Search for the cell housing the specified text and yield its [X, Y] center coordinate. 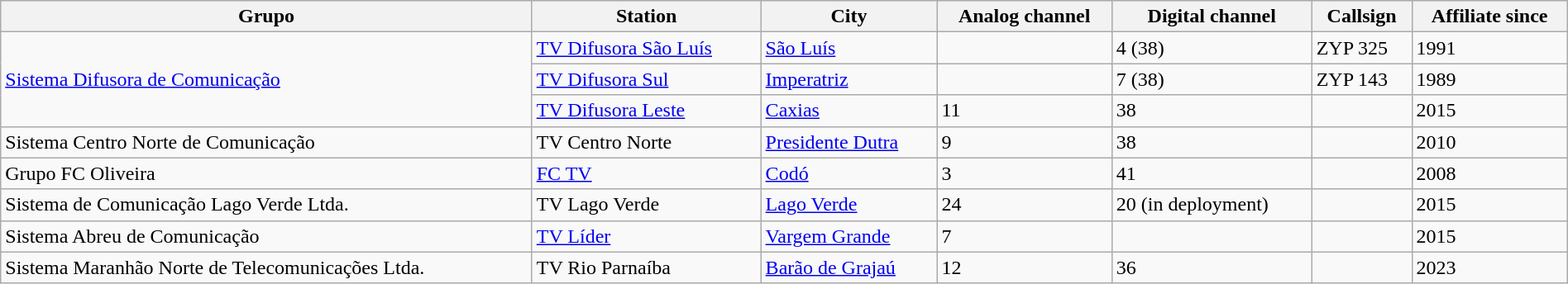
Codó [849, 173]
Affiliate since [1489, 17]
Callsign [1361, 17]
Sistema Maranhão Norte de Telecomunicações Ltda. [266, 267]
TV Difusora Sul [647, 79]
Analog channel [1024, 17]
36 [1212, 267]
Grupo FC Oliveira [266, 173]
2008 [1489, 173]
Sistema de Comunicação Lago Verde Ltda. [266, 205]
TV Difusora Leste [647, 111]
1989 [1489, 79]
Grupo [266, 17]
7 [1024, 236]
Imperatriz [849, 79]
7 (38) [1212, 79]
20 (in deployment) [1212, 205]
ZYP 325 [1361, 48]
2010 [1489, 142]
3 [1024, 173]
9 [1024, 142]
São Luís [849, 48]
Barão de Grajaú [849, 267]
ZYP 143 [1361, 79]
City [849, 17]
TV Rio Parnaíba [647, 267]
Digital channel [1212, 17]
Station [647, 17]
TV Lago Verde [647, 205]
1991 [1489, 48]
11 [1024, 111]
Vargem Grande [849, 236]
2023 [1489, 267]
Caxias [849, 111]
12 [1024, 267]
TV Líder [647, 236]
Lago Verde [849, 205]
Sistema Centro Norte de Comunicação [266, 142]
Presidente Dutra [849, 142]
TV Difusora São Luís [647, 48]
24 [1024, 205]
4 (38) [1212, 48]
41 [1212, 173]
Sistema Difusora de Comunicação [266, 79]
FC TV [647, 173]
Sistema Abreu de Comunicação [266, 236]
TV Centro Norte [647, 142]
